Scan for the cell matching the given text and deliver its (X, Y) coordinate at center. 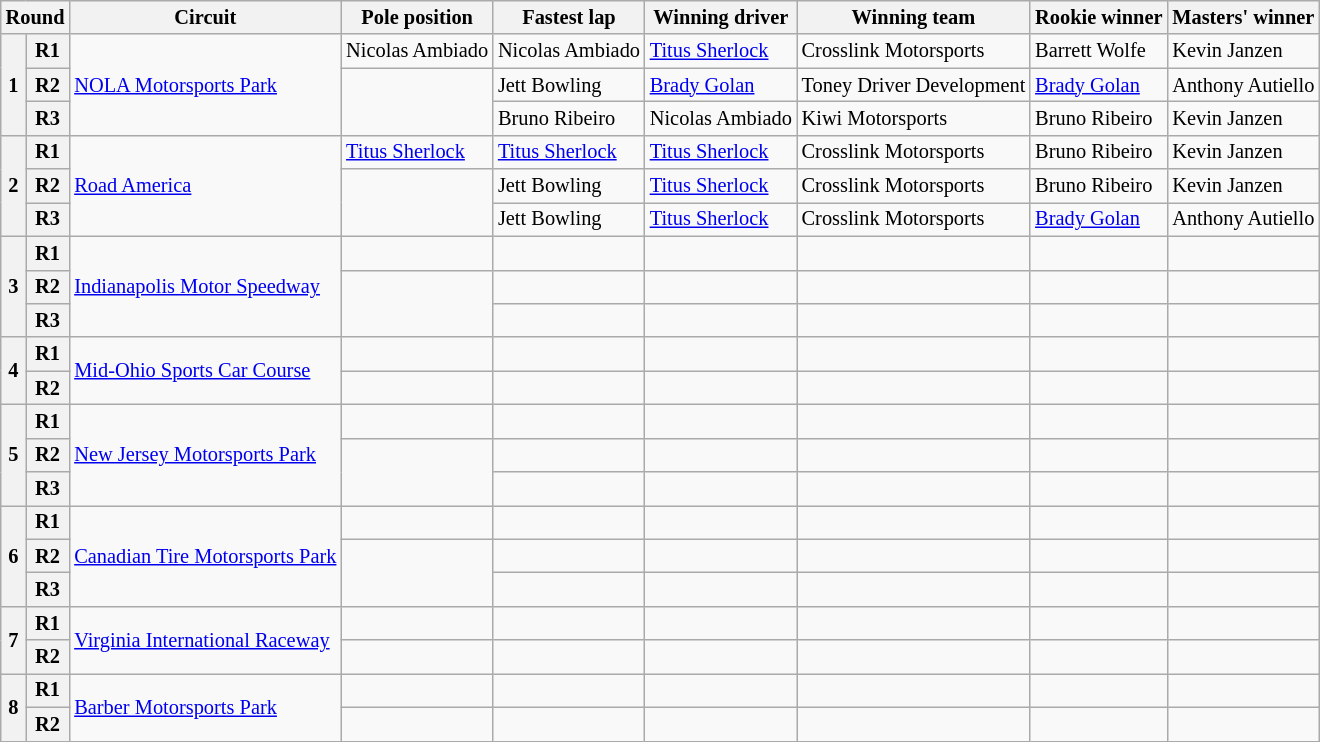
Virginia International Raceway (205, 640)
Fastest lap (569, 17)
Mid-Ohio Sports Car Course (205, 370)
Masters' winner (1243, 17)
Winning team (914, 17)
Rookie winner (1098, 17)
8 (14, 706)
Barrett Wolfe (1098, 51)
2 (14, 186)
Winning driver (721, 17)
7 (14, 640)
4 (14, 370)
Barber Motorsports Park (205, 706)
Kiwi Motorsports (914, 118)
Indianapolis Motor Speedway (205, 286)
5 (14, 454)
Pole position (417, 17)
3 (14, 286)
Road America (205, 186)
Toney Driver Development (914, 85)
1 (14, 84)
Circuit (205, 17)
Round (36, 17)
Canadian Tire Motorsports Park (205, 556)
NOLA Motorsports Park (205, 84)
New Jersey Motorsports Park (205, 454)
6 (14, 556)
